Locate the cell with the specified text and output its (x, y) center coordinate. 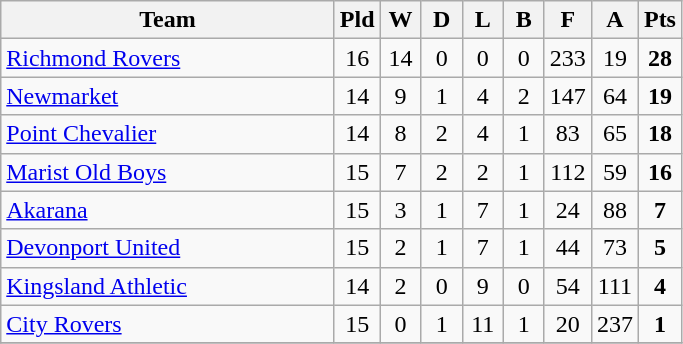
Kingsland Athletic (168, 286)
111 (614, 286)
8 (400, 134)
Marist Old Boys (168, 172)
Devonport United (168, 248)
D (442, 20)
Akarana (168, 210)
Point Chevalier (168, 134)
233 (568, 58)
F (568, 20)
65 (614, 134)
83 (568, 134)
Newmarket (168, 96)
18 (660, 134)
88 (614, 210)
28 (660, 58)
59 (614, 172)
Team (168, 20)
44 (568, 248)
W (400, 20)
73 (614, 248)
20 (568, 324)
3 (400, 210)
237 (614, 324)
B (524, 20)
City Rovers (168, 324)
Pts (660, 20)
11 (482, 324)
147 (568, 96)
5 (660, 248)
A (614, 20)
L (482, 20)
Richmond Rovers (168, 58)
112 (568, 172)
54 (568, 286)
24 (568, 210)
64 (614, 96)
Pld (357, 20)
